Return (X, Y) of the center of cell containing provided text 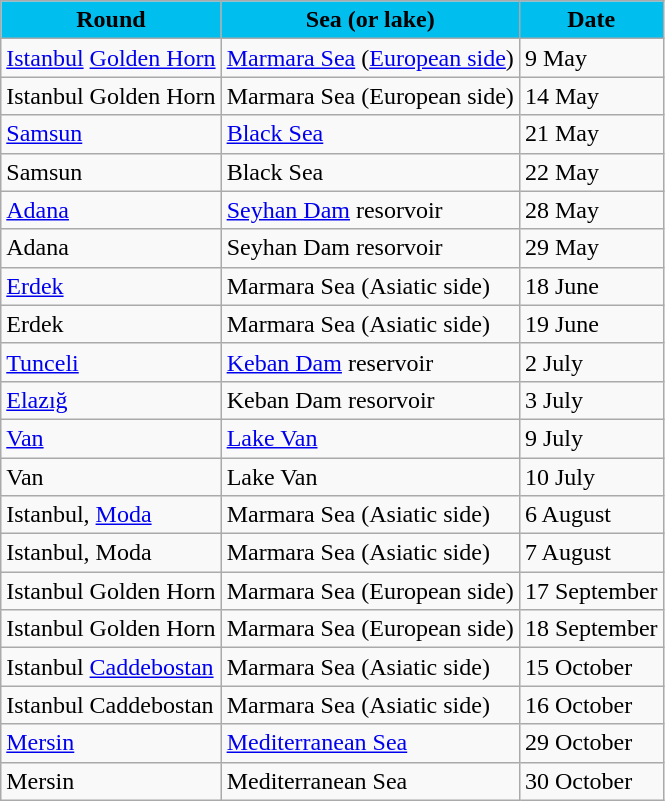
22 May (591, 172)
Keban Dam reservoir (370, 362)
29 October (591, 743)
10 July (591, 477)
Elazığ (111, 400)
17 September (591, 591)
29 May (591, 248)
9 May (591, 58)
3 July (591, 400)
16 October (591, 705)
Round (111, 20)
28 May (591, 210)
18 June (591, 286)
9 July (591, 438)
Date (591, 20)
15 October (591, 667)
6 August (591, 515)
19 June (591, 324)
21 May (591, 134)
Keban Dam resorvoir (370, 400)
14 May (591, 96)
7 August (591, 553)
2 July (591, 362)
30 October (591, 781)
18 September (591, 629)
Tunceli (111, 362)
Sea (or lake) (370, 20)
